Detect which cell encompasses the target text, then output its [X, Y] center coordinate. 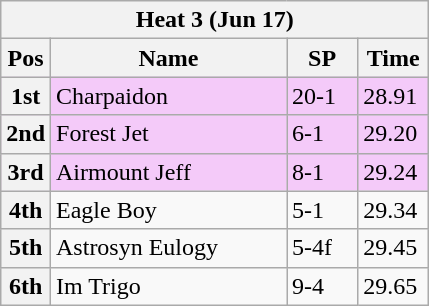
Eagle Boy [169, 210]
3rd [26, 172]
28.91 [394, 96]
Pos [26, 58]
SP [322, 58]
5-1 [322, 210]
2nd [26, 134]
29.24 [394, 172]
Charpaidon [169, 96]
29.65 [394, 286]
29.20 [394, 134]
6th [26, 286]
20-1 [322, 96]
Astrosyn Eulogy [169, 248]
5-4f [322, 248]
6-1 [322, 134]
29.34 [394, 210]
Name [169, 58]
9-4 [322, 286]
4th [26, 210]
5th [26, 248]
8-1 [322, 172]
Forest Jet [169, 134]
Heat 3 (Jun 17) [215, 20]
29.45 [394, 248]
Airmount Jeff [169, 172]
1st [26, 96]
Time [394, 58]
Im Trigo [169, 286]
